Output the (X, Y) coordinate of the center of the cell containing the given text.  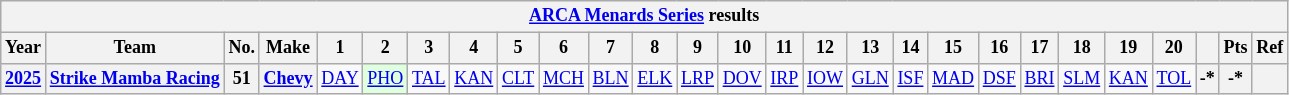
15 (954, 48)
Strike Mamba Racing (134, 78)
DOV (742, 78)
GLN (870, 78)
2025 (24, 78)
ISF (910, 78)
8 (655, 48)
7 (610, 48)
No. (242, 48)
Make (288, 48)
MCH (564, 78)
BRI (1040, 78)
Year (24, 48)
6 (564, 48)
18 (1082, 48)
LRP (698, 78)
MAD (954, 78)
17 (1040, 48)
1 (340, 48)
DAY (340, 78)
16 (999, 48)
Chevy (288, 78)
IOW (826, 78)
20 (1174, 48)
SLM (1082, 78)
PHO (386, 78)
ELK (655, 78)
Team (134, 48)
13 (870, 48)
CLT (518, 78)
5 (518, 48)
Ref (1270, 48)
2 (386, 48)
TOL (1174, 78)
14 (910, 48)
DSF (999, 78)
19 (1129, 48)
9 (698, 48)
Pts (1236, 48)
12 (826, 48)
51 (242, 78)
11 (784, 48)
ARCA Menards Series results (644, 16)
4 (474, 48)
10 (742, 48)
IRP (784, 78)
3 (429, 48)
TAL (429, 78)
BLN (610, 78)
